Capture the cell that displays the provided text and extract its (X, Y) central coordinate. 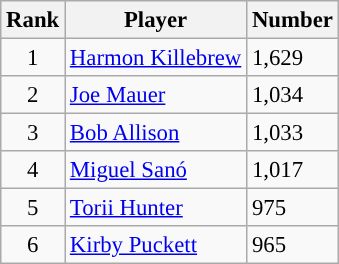
Miguel Sanó (156, 170)
3 (33, 133)
1,629 (293, 58)
2 (33, 95)
1,033 (293, 133)
1,017 (293, 170)
Player (156, 20)
1 (33, 58)
Joe Mauer (156, 95)
5 (33, 208)
Harmon Killebrew (156, 58)
4 (33, 170)
6 (33, 245)
Rank (33, 20)
Kirby Puckett (156, 245)
Number (293, 20)
Torii Hunter (156, 208)
1,034 (293, 95)
Bob Allison (156, 133)
965 (293, 245)
975 (293, 208)
